Locate the cell with the specified text and output its (x, y) center coordinate. 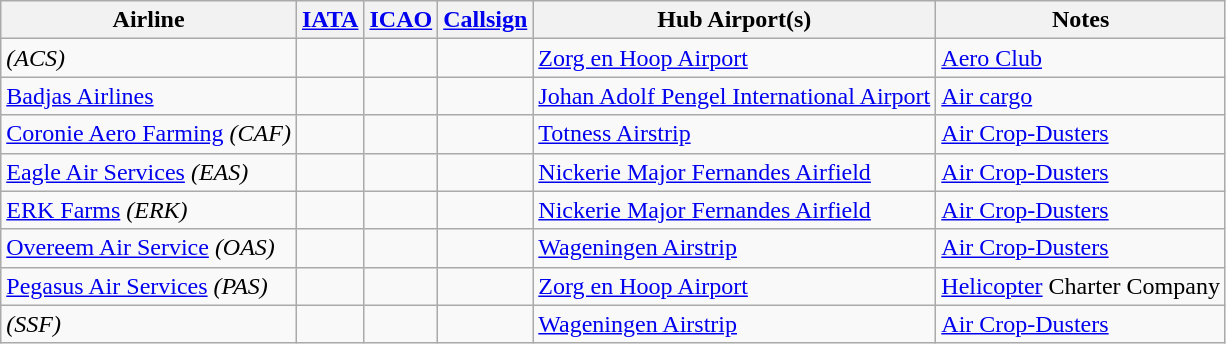
(ACS) (149, 58)
ERK Farms (ERK) (149, 210)
Badjas Airlines (149, 96)
Air cargo (1081, 96)
Notes (1081, 20)
Totness Airstrip (734, 134)
Johan Adolf Pengel International Airport (734, 96)
Helicopter Charter Company (1081, 286)
ICAO (401, 20)
Eagle Air Services (EAS) (149, 172)
Hub Airport(s) (734, 20)
Overeem Air Service (OAS) (149, 248)
IATA (330, 20)
Coronie Aero Farming (CAF) (149, 134)
Pegasus Air Services (PAS) (149, 286)
Callsign (486, 20)
Aero Club (1081, 58)
Airline (149, 20)
(SSF) (149, 324)
